Find where the given text appears and provide that cell's center as [x, y] coordinate. 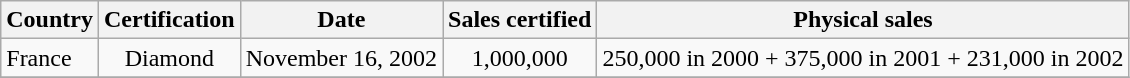
Certification [169, 20]
Date [341, 20]
Sales certified [520, 20]
France [50, 58]
1,000,000 [520, 58]
Diamond [169, 58]
Physical sales [863, 20]
November 16, 2002 [341, 58]
Country [50, 20]
250,000 in 2000 + 375,000 in 2001 + 231,000 in 2002 [863, 58]
